Provide the [x, y] coordinate of the cell's center where the given text is located.  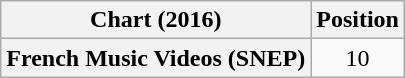
French Music Videos (SNEP) [156, 58]
Chart (2016) [156, 20]
Position [358, 20]
10 [358, 58]
